Locate the cell with the specified text and output its (X, Y) center coordinate. 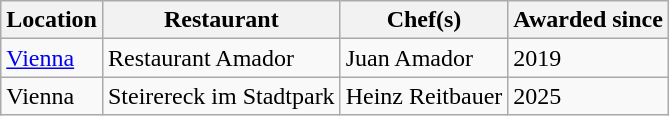
Juan Amador (424, 58)
Steirereck im Stadtpark (221, 96)
Restaurant Amador (221, 58)
Chef(s) (424, 20)
2019 (588, 58)
Location (52, 20)
2025 (588, 96)
Awarded since (588, 20)
Heinz Reitbauer (424, 96)
Restaurant (221, 20)
